For the text-containing cell, return its midpoint in (x, y) coordinate format. 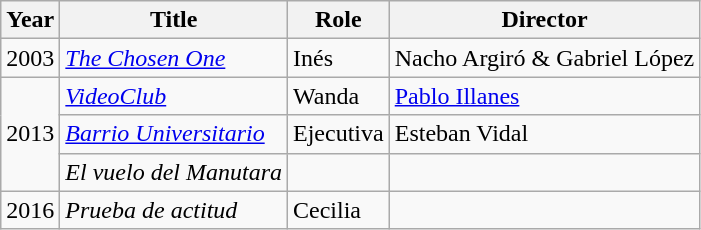
El vuelo del Manutara (174, 172)
Inés (339, 58)
Barrio Universitario (174, 134)
Cecilia (339, 210)
2013 (30, 134)
Title (174, 20)
Role (339, 20)
Ejecutiva (339, 134)
Director (544, 20)
Wanda (339, 96)
The Chosen One (174, 58)
Pablo Illanes (544, 96)
Prueba de actitud (174, 210)
Esteban Vidal (544, 134)
Nacho Argiró & Gabriel López (544, 58)
VideoClub (174, 96)
2016 (30, 210)
2003 (30, 58)
Year (30, 20)
